Return [x, y] of the center of cell containing provided text 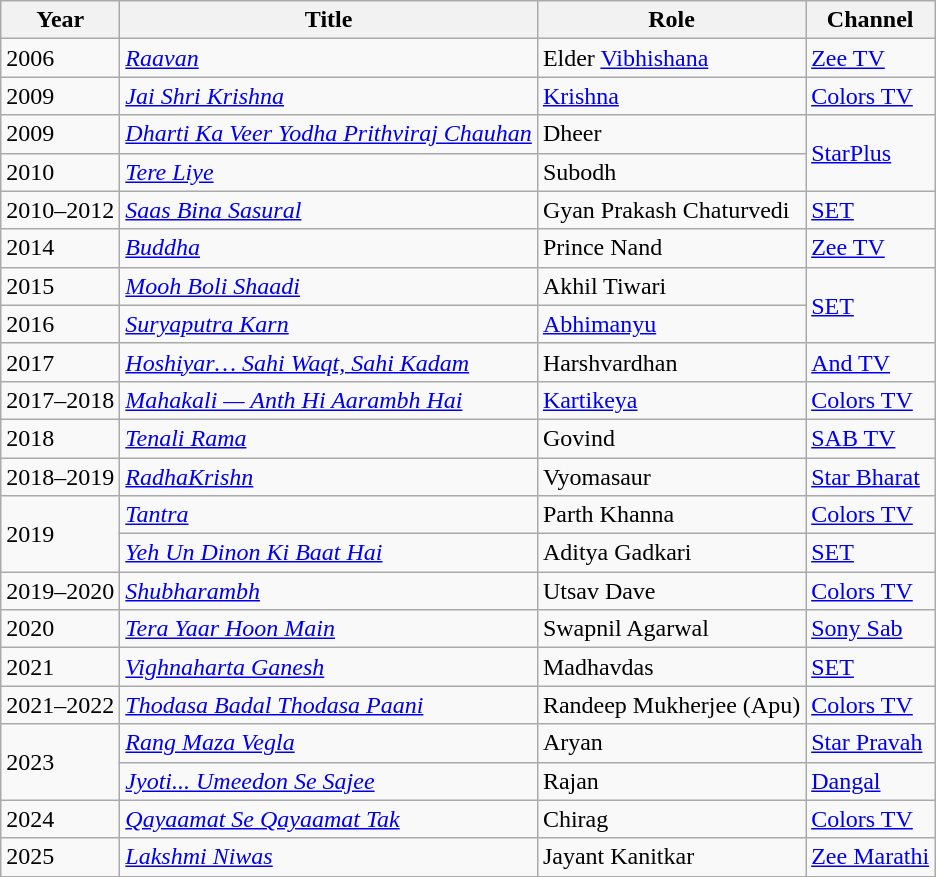
Jai Shri Krishna [329, 96]
Channel [870, 20]
Aditya Gadkari [671, 553]
2017 [60, 362]
2023 [60, 762]
2015 [60, 286]
2017–2018 [60, 400]
Hoshiyar… Sahi Waqt, Sahi Kadam [329, 362]
Jayant Kanitkar [671, 857]
Krishna [671, 96]
Thodasa Badal Thodasa Paani [329, 705]
Elder Vibhishana [671, 58]
2014 [60, 248]
Title [329, 20]
Rajan [671, 781]
Subodh [671, 172]
2006 [60, 58]
Vighnaharta Ganesh [329, 667]
2020 [60, 629]
2018–2019 [60, 477]
Lakshmi Niwas [329, 857]
Abhimanyu [671, 324]
Kartikeya [671, 400]
Yeh Un Dinon Ki Baat Hai [329, 553]
2016 [60, 324]
Dangal [870, 781]
Madhavdas [671, 667]
Chirag [671, 819]
SAB TV [870, 438]
2019 [60, 534]
2018 [60, 438]
2010 [60, 172]
Star Pravah [870, 743]
2025 [60, 857]
Tenali Rama [329, 438]
Sony Sab [870, 629]
Randeep Mukherjee (Apu) [671, 705]
Govind [671, 438]
Harshvardhan [671, 362]
Parth Khanna [671, 515]
Tantra [329, 515]
Mooh Boli Shaadi [329, 286]
Dheer [671, 134]
2010–2012 [60, 210]
Tere Liye [329, 172]
RadhaKrishn [329, 477]
Jyoti... Umeedon Se Sajee [329, 781]
Star Bharat [870, 477]
And TV [870, 362]
Dharti Ka Veer Yodha Prithviraj Chauhan [329, 134]
Gyan Prakash Chaturvedi [671, 210]
Mahakali — Anth Hi Aarambh Hai [329, 400]
2024 [60, 819]
Buddha [329, 248]
Saas Bina Sasural [329, 210]
Aryan [671, 743]
Qayaamat Se Qayaamat Tak [329, 819]
Swapnil Agarwal [671, 629]
Rang Maza Vegla [329, 743]
Raavan [329, 58]
Tera Yaar Hoon Main [329, 629]
Suryaputra Karn [329, 324]
Akhil Tiwari [671, 286]
Vyomasaur [671, 477]
Utsav Dave [671, 591]
StarPlus [870, 153]
2021 [60, 667]
Year [60, 20]
2019–2020 [60, 591]
2021–2022 [60, 705]
Zee Marathi [870, 857]
Role [671, 20]
Prince Nand [671, 248]
Shubharambh [329, 591]
